Find where the given text appears and provide that cell's center as [x, y] coordinate. 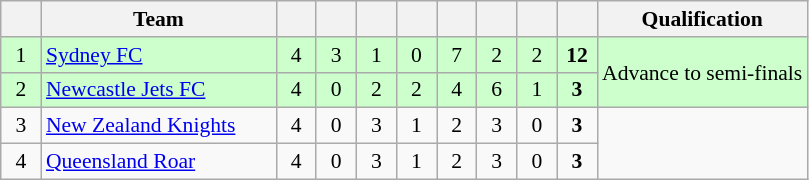
Queensland Roar [158, 162]
6 [497, 90]
12 [577, 55]
Advance to semi-finals [702, 72]
7 [456, 55]
Sydney FC [158, 55]
Newcastle Jets FC [158, 90]
New Zealand Knights [158, 126]
Team [158, 19]
Qualification [702, 19]
